Capture the cell that displays the provided text and extract its (X, Y) central coordinate. 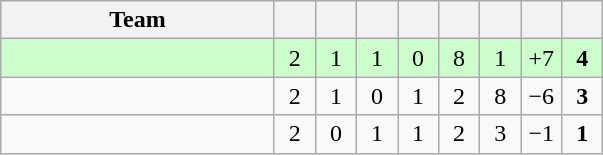
Team (138, 20)
−6 (542, 96)
4 (582, 58)
−1 (542, 134)
+7 (542, 58)
